Capture the cell that displays the provided text and extract its [x, y] central coordinate. 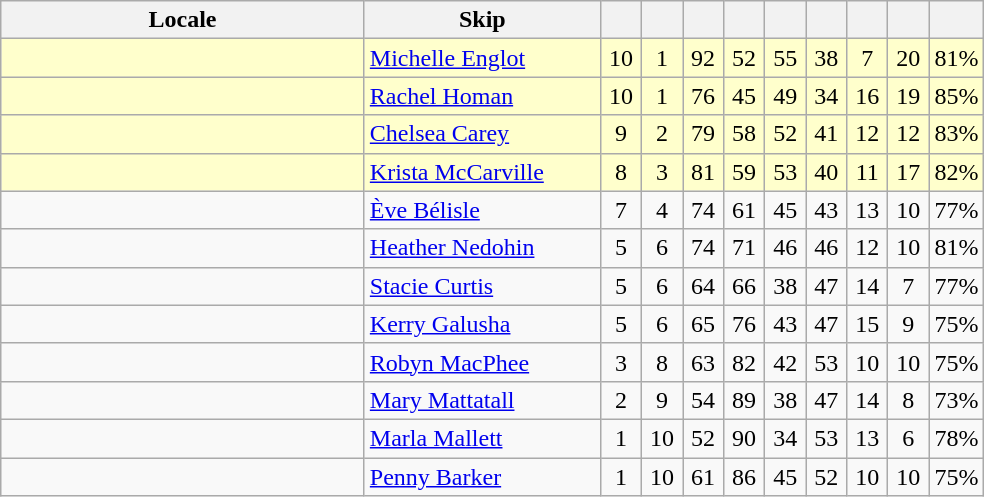
82% [956, 172]
65 [702, 324]
85% [956, 96]
40 [826, 172]
11 [868, 172]
19 [908, 96]
Ève Bélisle [482, 210]
58 [744, 134]
42 [786, 362]
20 [908, 58]
55 [786, 58]
Rachel Homan [482, 96]
59 [744, 172]
15 [868, 324]
Kerry Galusha [482, 324]
66 [744, 286]
90 [744, 438]
Skip [482, 20]
Heather Nedohin [482, 248]
Penny Barker [482, 477]
41 [826, 134]
Locale [183, 20]
Marla Mallett [482, 438]
83% [956, 134]
Mary Mattatall [482, 400]
54 [702, 400]
92 [702, 58]
Chelsea Carey [482, 134]
73% [956, 400]
Krista McCarville [482, 172]
81 [702, 172]
49 [786, 96]
4 [662, 210]
Robyn MacPhee [482, 362]
71 [744, 248]
Stacie Curtis [482, 286]
Michelle Englot [482, 58]
16 [868, 96]
86 [744, 477]
79 [702, 134]
78% [956, 438]
82 [744, 362]
63 [702, 362]
64 [702, 286]
17 [908, 172]
89 [744, 400]
